Search for the cell housing the specified text and yield its (x, y) center coordinate. 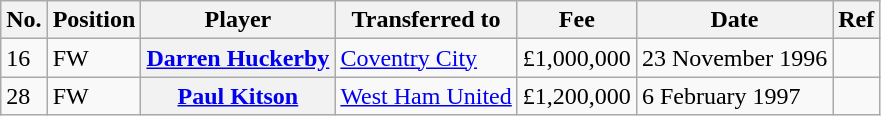
Position (94, 20)
No. (24, 20)
6 February 1997 (734, 96)
Ref (856, 20)
£1,200,000 (576, 96)
16 (24, 58)
Paul Kitson (238, 96)
28 (24, 96)
23 November 1996 (734, 58)
£1,000,000 (576, 58)
Coventry City (426, 58)
Transferred to (426, 20)
Fee (576, 20)
Darren Huckerby (238, 58)
West Ham United (426, 96)
Date (734, 20)
Player (238, 20)
